Output the [X, Y] coordinate of the center of the cell containing the given text.  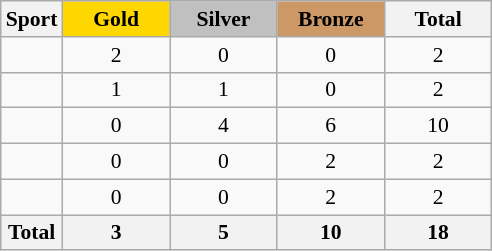
3 [116, 233]
4 [224, 126]
18 [438, 233]
5 [224, 233]
6 [330, 126]
Silver [224, 19]
Gold [116, 19]
Bronze [330, 19]
Sport [32, 19]
